Scan for the cell matching the given text and deliver its [x, y] coordinate at center. 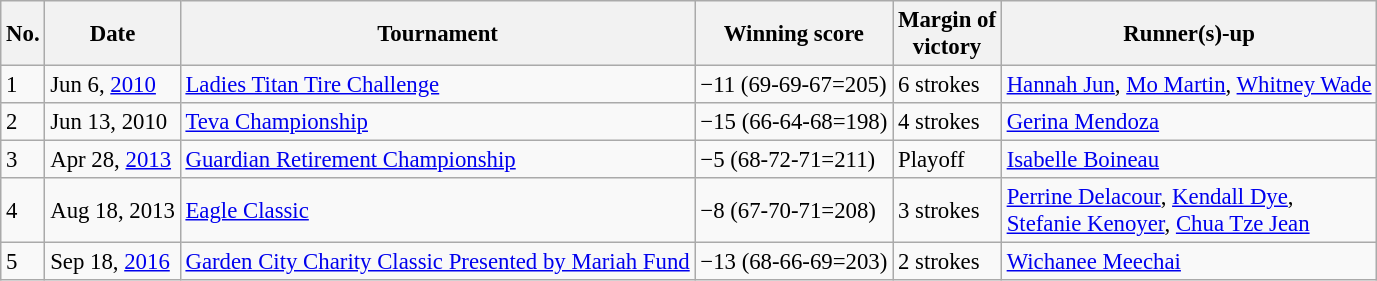
Garden City Charity Classic Presented by Mariah Fund [438, 262]
−15 (66-64-68=198) [794, 122]
Date [112, 34]
Teva Championship [438, 122]
Sep 18, 2016 [112, 262]
Guardian Retirement Championship [438, 160]
Apr 28, 2013 [112, 160]
Jun 13, 2010 [112, 122]
Tournament [438, 34]
3 [23, 160]
5 [23, 262]
Gerina Mendoza [1189, 122]
−5 (68-72-71=211) [794, 160]
−8 (67-70-71=208) [794, 210]
Margin ofvictory [948, 34]
Eagle Classic [438, 210]
Playoff [948, 160]
4 [23, 210]
Aug 18, 2013 [112, 210]
3 strokes [948, 210]
1 [23, 85]
−13 (68-66-69=203) [794, 262]
Winning score [794, 34]
6 strokes [948, 85]
Wichanee Meechai [1189, 262]
Jun 6, 2010 [112, 85]
−11 (69-69-67=205) [794, 85]
2 strokes [948, 262]
Isabelle Boineau [1189, 160]
4 strokes [948, 122]
Perrine Delacour, Kendall Dye, Stefanie Kenoyer, Chua Tze Jean [1189, 210]
Runner(s)-up [1189, 34]
Hannah Jun, Mo Martin, Whitney Wade [1189, 85]
No. [23, 34]
Ladies Titan Tire Challenge [438, 85]
2 [23, 122]
